Return (X, Y) of the center of cell containing provided text 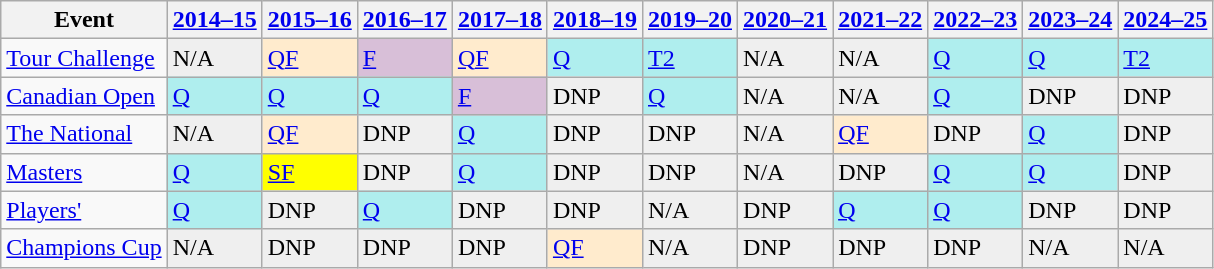
2023–24 (1070, 20)
2018–19 (594, 20)
2015–16 (310, 20)
2024–25 (1166, 20)
Masters (84, 172)
2017–18 (500, 20)
2019–20 (690, 20)
2016–17 (404, 20)
Players' (84, 210)
Canadian Open (84, 96)
2014–15 (214, 20)
2022–23 (976, 20)
The National (84, 134)
Event (84, 20)
2021–22 (880, 20)
Champions Cup (84, 248)
SF (310, 172)
2020–21 (786, 20)
Tour Challenge (84, 58)
